Output the [x, y] coordinate of the center of the cell containing the given text.  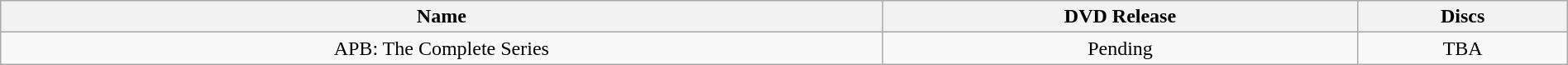
Discs [1462, 17]
TBA [1462, 48]
APB: The Complete Series [442, 48]
DVD Release [1120, 17]
Pending [1120, 48]
Name [442, 17]
